Return [x, y] of the center of cell containing provided text 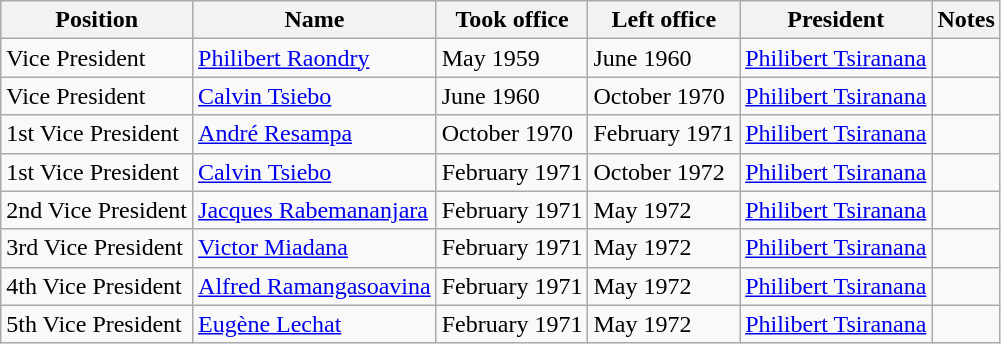
5th Vice President [97, 324]
Took office [512, 20]
Alfred Ramangasoavina [315, 286]
Eugène Lechat [315, 324]
May 1959 [512, 58]
2nd Vice President [97, 210]
Notes [966, 20]
Philibert Raondry [315, 58]
Position [97, 20]
3rd Vice President [97, 248]
André Resampa [315, 134]
Left office [664, 20]
Victor Miadana [315, 248]
October 1972 [664, 172]
Jacques Rabemananjara [315, 210]
4th Vice President [97, 286]
President [836, 20]
Name [315, 20]
